Pinpoint the cell where the given text exists, returning its [x, y] midpoint coordinate. 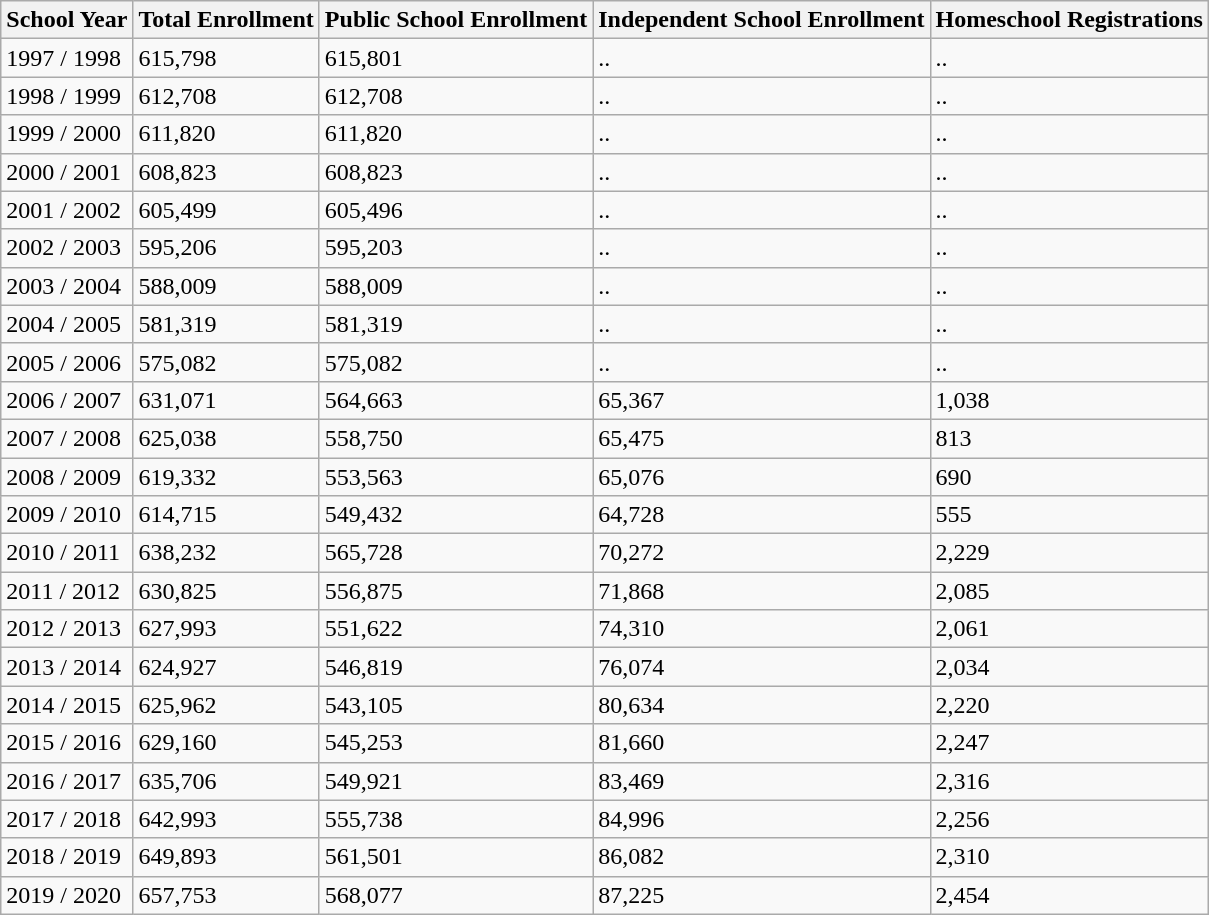
2019 / 2020 [67, 895]
2,454 [1069, 895]
School Year [67, 20]
2004 / 2005 [67, 324]
553,563 [456, 477]
2002 / 2003 [67, 248]
Homeschool Registrations [1069, 20]
813 [1069, 438]
2005 / 2006 [67, 362]
76,074 [762, 667]
Independent School Enrollment [762, 20]
84,996 [762, 819]
71,868 [762, 591]
86,082 [762, 857]
625,962 [226, 705]
81,660 [762, 743]
74,310 [762, 629]
605,496 [456, 210]
1,038 [1069, 400]
2007 / 2008 [67, 438]
2018 / 2019 [67, 857]
595,206 [226, 248]
2,085 [1069, 591]
631,071 [226, 400]
Public School Enrollment [456, 20]
2,316 [1069, 781]
2,229 [1069, 553]
624,927 [226, 667]
2,034 [1069, 667]
2014 / 2015 [67, 705]
638,232 [226, 553]
551,622 [456, 629]
546,819 [456, 667]
690 [1069, 477]
595,203 [456, 248]
549,921 [456, 781]
635,706 [226, 781]
83,469 [762, 781]
605,499 [226, 210]
556,875 [456, 591]
80,634 [762, 705]
2009 / 2010 [67, 515]
2016 / 2017 [67, 781]
565,728 [456, 553]
629,160 [226, 743]
Total Enrollment [226, 20]
555,738 [456, 819]
1998 / 1999 [67, 96]
2008 / 2009 [67, 477]
2006 / 2007 [67, 400]
2012 / 2013 [67, 629]
65,367 [762, 400]
555 [1069, 515]
619,332 [226, 477]
2015 / 2016 [67, 743]
2001 / 2002 [67, 210]
549,432 [456, 515]
564,663 [456, 400]
64,728 [762, 515]
2017 / 2018 [67, 819]
545,253 [456, 743]
558,750 [456, 438]
2003 / 2004 [67, 286]
561,501 [456, 857]
568,077 [456, 895]
2,256 [1069, 819]
543,105 [456, 705]
627,993 [226, 629]
615,798 [226, 58]
614,715 [226, 515]
630,825 [226, 591]
2013 / 2014 [67, 667]
2000 / 2001 [67, 172]
2010 / 2011 [67, 553]
657,753 [226, 895]
1997 / 1998 [67, 58]
615,801 [456, 58]
2,247 [1069, 743]
625,038 [226, 438]
2011 / 2012 [67, 591]
65,076 [762, 477]
2,220 [1069, 705]
70,272 [762, 553]
65,475 [762, 438]
2,310 [1069, 857]
2,061 [1069, 629]
87,225 [762, 895]
649,893 [226, 857]
1999 / 2000 [67, 134]
642,993 [226, 819]
